Return [X, Y] of the center of cell containing provided text 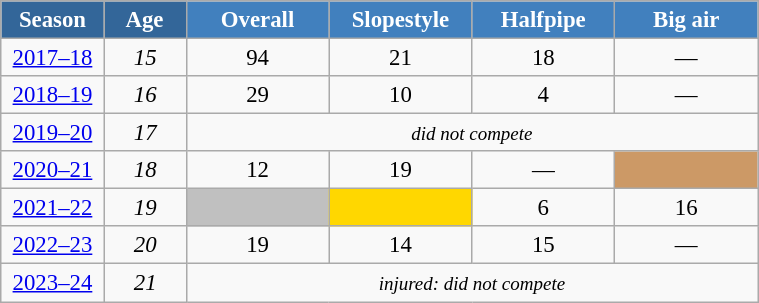
2018–19 [52, 95]
did not compete [472, 133]
10 [400, 95]
Season [52, 20]
29 [258, 95]
2020–21 [52, 170]
2021–22 [52, 208]
Big air [686, 20]
2023–24 [52, 283]
94 [258, 58]
4 [544, 95]
6 [544, 208]
Slopestyle [400, 20]
2019–20 [52, 133]
Overall [258, 20]
2017–18 [52, 58]
14 [400, 245]
20 [145, 245]
injured: did not compete [472, 283]
2022–23 [52, 245]
17 [145, 133]
Age [145, 20]
12 [258, 170]
Halfpipe [544, 20]
